Locate the cell with the specified text and output its [x, y] center coordinate. 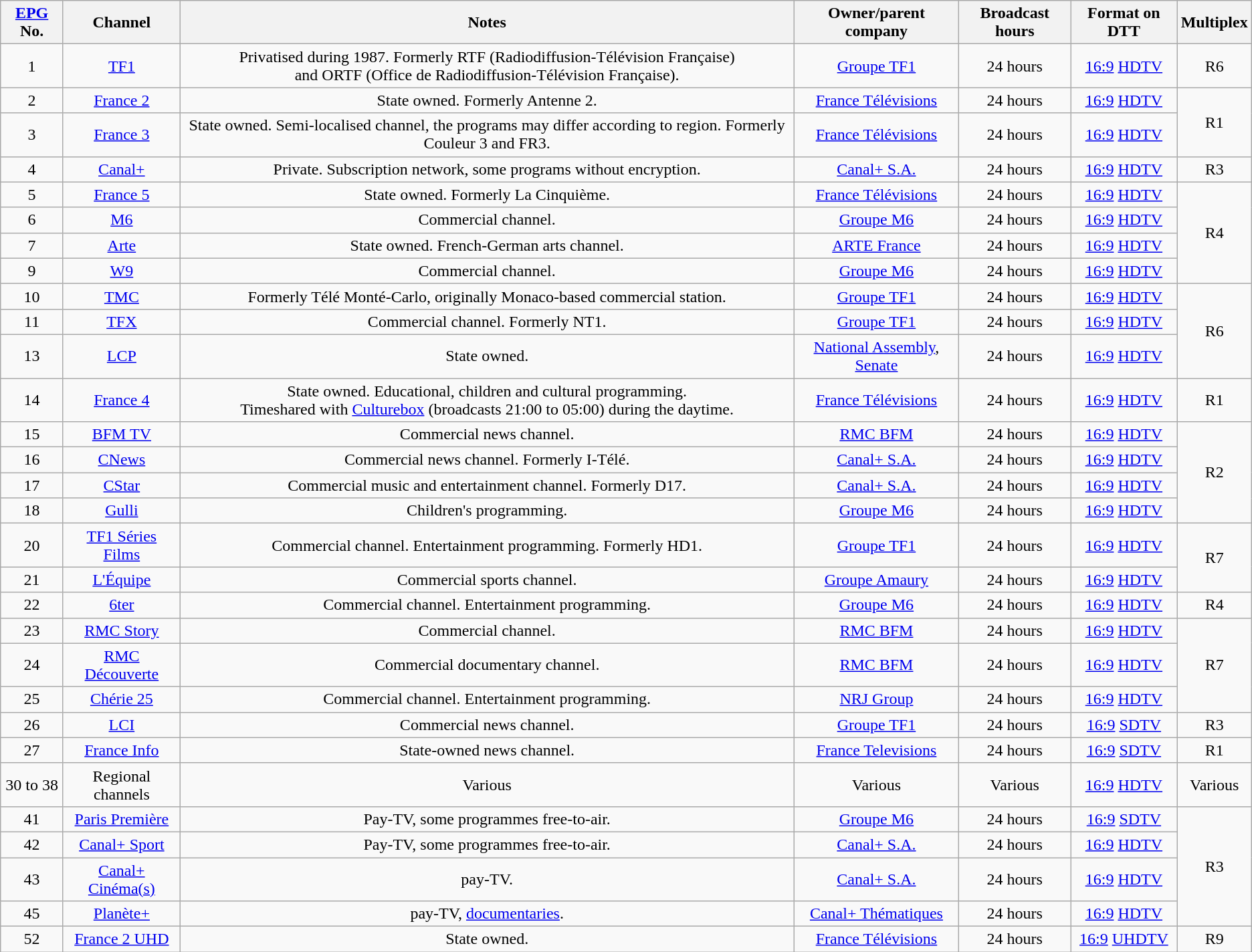
State-owned news channel. [487, 750]
52 [32, 939]
Multiplex [1215, 23]
Canal+ Sport [122, 844]
45 [32, 914]
EPG No. [32, 23]
State owned. Formerly Antenne 2. [487, 100]
10 [32, 296]
18 [32, 511]
1 [32, 66]
27 [32, 750]
France 3 [122, 135]
Paris Première [122, 819]
ARTE France [876, 245]
Gulli [122, 511]
21 [32, 580]
23 [32, 630]
State owned. Semi-localised channel, the programs may differ according to region. Formerly Couleur 3 and FR3. [487, 135]
4 [32, 169]
24 [32, 665]
State owned. Formerly La Cinquième. [487, 195]
TF1 Séries Films [122, 546]
BFM TV [122, 435]
France Televisions [876, 750]
Private. Subscription network, some programs without encryption. [487, 169]
Broadcast hours [1015, 23]
Commercial channel. Formerly NT1. [487, 322]
Groupe Amaury [876, 580]
R9 [1215, 939]
Format on DTT [1124, 23]
20 [32, 546]
11 [32, 322]
Regional channels [122, 785]
Commercial documentary channel. [487, 665]
26 [32, 725]
16:9 UHDTV [1124, 939]
6ter [122, 605]
3 [32, 135]
M6 [122, 220]
2 [32, 100]
41 [32, 819]
TFX [122, 322]
NRJ Group [876, 699]
Canal+ [122, 169]
17 [32, 485]
Canal+ Thématiques [876, 914]
National Assembly, Senate [876, 356]
6 [32, 220]
France 2 UHD [122, 939]
France Info [122, 750]
Notes [487, 23]
RMC Découverte [122, 665]
W9 [122, 271]
7 [32, 245]
30 to 38 [32, 785]
R2 [1215, 473]
LCI [122, 725]
Commercial music and entertainment channel. Formerly D17. [487, 485]
L'Équipe [122, 580]
25 [32, 699]
Channel [122, 23]
pay-TV. [487, 878]
13 [32, 356]
15 [32, 435]
France 5 [122, 195]
Formerly Télé Monté-Carlo, originally Monaco-based commercial station. [487, 296]
43 [32, 878]
France 4 [122, 400]
State owned. French-German arts channel. [487, 245]
Commercial channel. Entertainment programming. Formerly HD1. [487, 546]
Children's programming. [487, 511]
22 [32, 605]
LCP [122, 356]
9 [32, 271]
TF1 [122, 66]
State owned. Educational, children and cultural programming.Timeshared with Culturebox (broadcasts 21:00 to 05:00) during the daytime. [487, 400]
TMC [122, 296]
5 [32, 195]
Privatised during 1987. Formerly RTF (Radiodiffusion-Télévision Française)and ORTF (Office de Radiodiffusion-Télévision Française). [487, 66]
Owner/parent company [876, 23]
Commercial news channel. Formerly I-Télé. [487, 460]
CNews [122, 460]
Canal+ Cinéma(s) [122, 878]
CStar [122, 485]
Chérie 25 [122, 699]
RMC Story [122, 630]
16 [32, 460]
14 [32, 400]
pay-TV, documentaries. [487, 914]
France 2 [122, 100]
Arte [122, 245]
Commercial sports channel. [487, 580]
42 [32, 844]
Planète+ [122, 914]
